Return the (x, y) coordinate for the center point of the cell that contains the specified text.  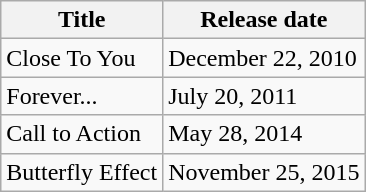
November 25, 2015 (264, 172)
Forever... (82, 96)
Call to Action (82, 134)
Close To You (82, 58)
Title (82, 20)
Release date (264, 20)
December 22, 2010 (264, 58)
May 28, 2014 (264, 134)
July 20, 2011 (264, 96)
Butterfly Effect (82, 172)
